Detect which cell encompasses the target text, then output its (X, Y) center coordinate. 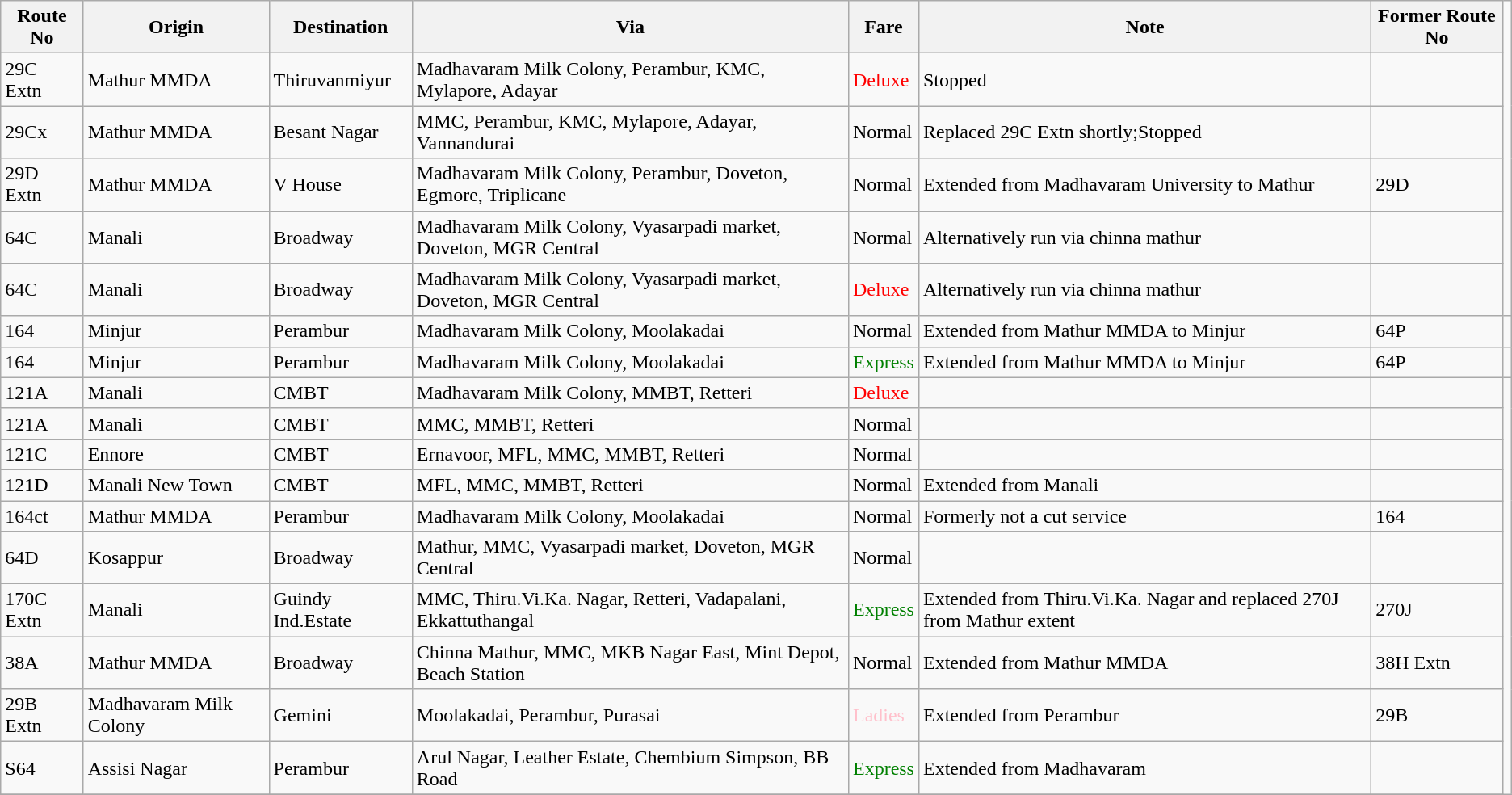
MFL, MMC, MMBT, Retteri (630, 485)
38H Extn (1437, 662)
29B (1437, 716)
MMC, MMBT, Retteri (630, 423)
Ennore (176, 454)
V House (341, 184)
Madhavaram Milk Colony (176, 716)
Mathur, MMC, Vyasarpadi market, Doveton, MGR Central (630, 557)
Ernavoor, MFL, MMC, MMBT, Retteri (630, 454)
Manali New Town (176, 485)
Guindy Ind.Estate (341, 611)
Extended from Thiru.Vi.Ka. Nagar and replaced 270J from Mathur extent (1144, 611)
270J (1437, 611)
MMC, Perambur, KMC, Mylapore, Adayar, Vannandurai (630, 132)
29B Extn (42, 716)
Former Route No (1437, 27)
Via (630, 27)
Assisi Nagar (176, 768)
Kosappur (176, 557)
Extended from Mathur MMDA (1144, 662)
Madhavaram Milk Colony, Perambur, Doveton, Egmore, Triplicane (630, 184)
29D Extn (42, 184)
Route No (42, 27)
MMC, Thiru.Vi.Ka. Nagar, Retteri, Vadapalani, Ekkattuthangal (630, 611)
29Cx (42, 132)
Madhavaram Milk Colony, Perambur, KMC, Mylapore, Adayar (630, 79)
Chinna Mathur, MMC, MKB Nagar East, Mint Depot, Beach Station (630, 662)
Extended from Madhavaram (1144, 768)
121C (42, 454)
Arul Nagar, Leather Estate, Chembium Simpson, BB Road (630, 768)
Thiruvanmiyur (341, 79)
Origin (176, 27)
Moolakadai, Perambur, Purasai (630, 716)
Replaced 29C Extn shortly;Stopped (1144, 132)
Gemini (341, 716)
Stopped (1144, 79)
Destination (341, 27)
Extended from Perambur (1144, 716)
Fare (884, 27)
S64 (42, 768)
Formerly not a cut service (1144, 516)
29D (1437, 184)
Madhavaram Milk Colony, MMBT, Retteri (630, 393)
Extended from Manali (1144, 485)
38A (42, 662)
170C Extn (42, 611)
Note (1144, 27)
Ladies (884, 716)
Besant Nagar (341, 132)
Extended from Madhavaram University to Mathur (1144, 184)
164ct (42, 516)
64D (42, 557)
29C Extn (42, 79)
121D (42, 485)
